Scan for the cell matching the given text and deliver its [x, y] coordinate at center. 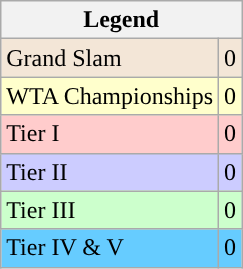
Tier I [110, 134]
Legend [122, 20]
WTA Championships [110, 96]
Tier IV & V [110, 248]
Grand Slam [110, 58]
Tier III [110, 210]
Tier II [110, 172]
